From the cell containing the given text, extract its center point as [x, y] coordinate. 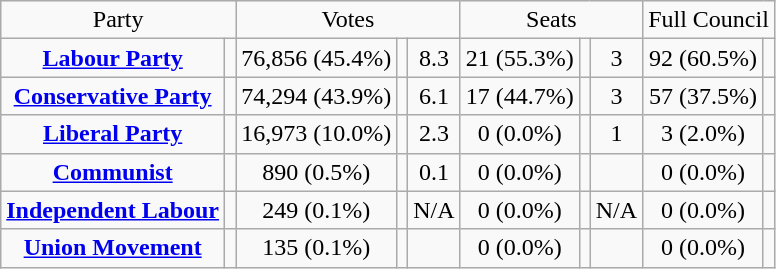
8.3 [434, 58]
Votes [348, 20]
Conservative Party [113, 96]
Labour Party [113, 58]
6.1 [434, 96]
Seats [552, 20]
249 (0.1%) [316, 210]
890 (0.5%) [316, 172]
Communist [113, 172]
74,294 (43.9%) [316, 96]
16,973 (10.0%) [316, 134]
92 (60.5%) [704, 58]
Union Movement [113, 248]
17 (44.7%) [520, 96]
Full Council [709, 20]
2.3 [434, 134]
Party [118, 20]
21 (55.3%) [520, 58]
Liberal Party [113, 134]
3 (2.0%) [704, 134]
57 (37.5%) [704, 96]
Independent Labour [113, 210]
135 (0.1%) [316, 248]
0.1 [434, 172]
1 [616, 134]
76,856 (45.4%) [316, 58]
